Find where the given text appears and provide that cell's center as (x, y) coordinate. 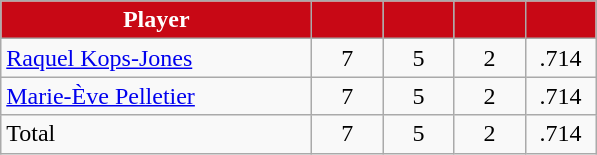
Total (156, 134)
Raquel Kops-Jones (156, 58)
Marie-Ève Pelletier (156, 96)
Player (156, 20)
